Return [X, Y] of the center of cell containing provided text 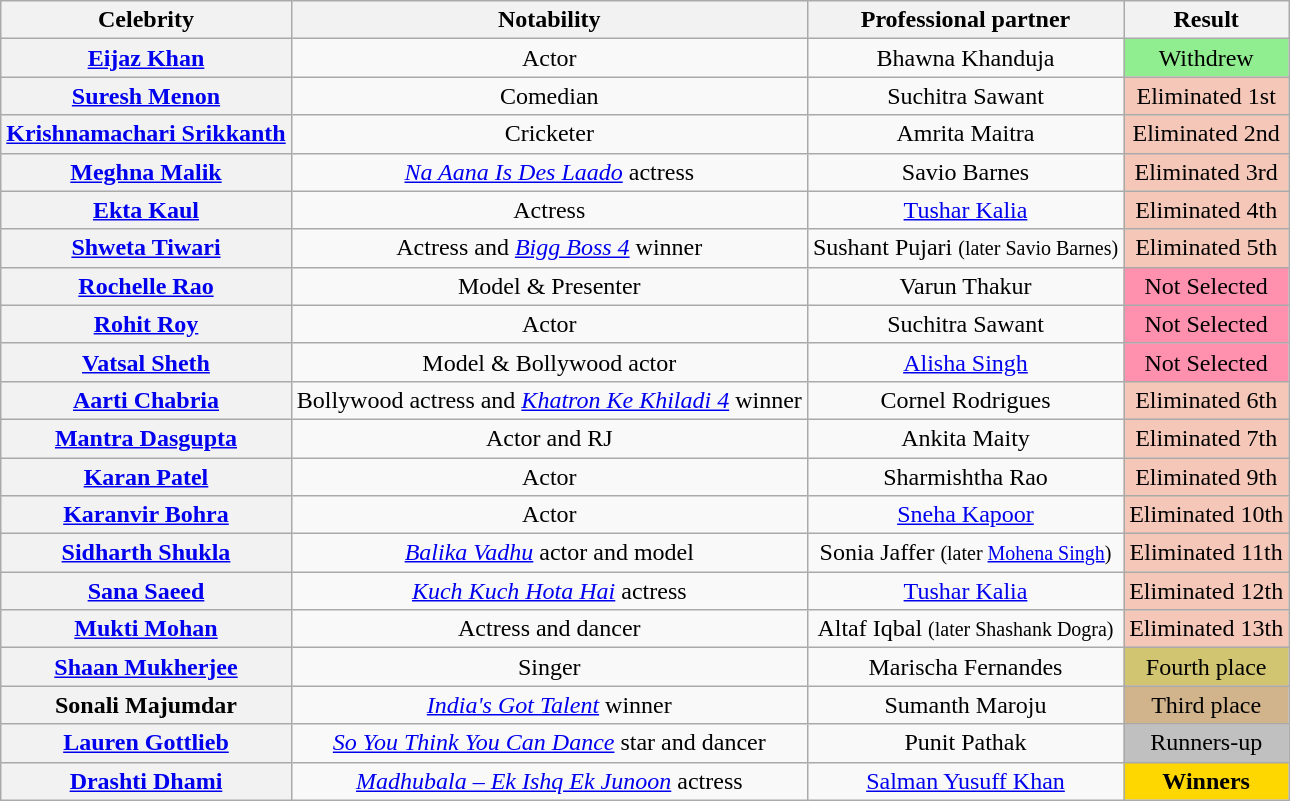
Eliminated 6th [1206, 400]
Sidharth Shukla [146, 553]
Actor and RJ [549, 438]
Karanvir Bohra [146, 515]
Vatsal Sheth [146, 362]
Actress and Bigg Boss 4 winner [549, 248]
Result [1206, 20]
Celebrity [146, 20]
Sumanth Maroju [965, 705]
Lauren Gottlieb [146, 743]
Eijaz Khan [146, 58]
Singer [549, 667]
Eliminated 2nd [1206, 134]
Ankita Maity [965, 438]
India's Got Talent winner [549, 705]
Winners [1206, 781]
Punit Pathak [965, 743]
Altaf Iqbal (later Shashank Dogra) [965, 629]
Withdrew [1206, 58]
Eliminated 5th [1206, 248]
Rohit Roy [146, 324]
Cornel Rodrigues [965, 400]
Madhubala – Ek Ishq Ek Junoon actress [549, 781]
Eliminated 11th [1206, 553]
Actress [549, 210]
Sana Saeed [146, 591]
Aarti Chabria [146, 400]
Savio Barnes [965, 172]
Bhawna Khanduja [965, 58]
Eliminated 9th [1206, 477]
Eliminated 10th [1206, 515]
Notability [549, 20]
Sushant Pujari (later Savio Barnes) [965, 248]
Mukti Mohan [146, 629]
Eliminated 4th [1206, 210]
Runners-up [1206, 743]
Marischa Fernandes [965, 667]
Sneha Kapoor [965, 515]
Actress and dancer [549, 629]
Rochelle Rao [146, 286]
Karan Patel [146, 477]
Kuch Kuch Hota Hai actress [549, 591]
Alisha Singh [965, 362]
Salman Yusuff Khan [965, 781]
Shweta Tiwari [146, 248]
Professional partner [965, 20]
Varun Thakur [965, 286]
Sonia Jaffer (later Mohena Singh) [965, 553]
Eliminated 12th [1206, 591]
Sonali Majumdar [146, 705]
Meghna Malik [146, 172]
Third place [1206, 705]
Shaan Mukherjee [146, 667]
Fourth place [1206, 667]
Amrita Maitra [965, 134]
Krishnamachari Srikkanth [146, 134]
Sharmishtha Rao [965, 477]
Cricketer [549, 134]
Eliminated 1st [1206, 96]
Bollywood actress and Khatron Ke Khiladi 4 winner [549, 400]
Eliminated 7th [1206, 438]
Drashti Dhami [146, 781]
Na Aana Is Des Laado actress [549, 172]
Model & Presenter [549, 286]
Ekta Kaul [146, 210]
Model & Bollywood actor [549, 362]
Suresh Menon [146, 96]
Balika Vadhu actor and model [549, 553]
So You Think You Can Dance star and dancer [549, 743]
Eliminated 3rd [1206, 172]
Eliminated 13th [1206, 629]
Comedian [549, 96]
Mantra Dasgupta [146, 438]
